Extract the [x, y] coordinate from the center of the cell holding the provided text.  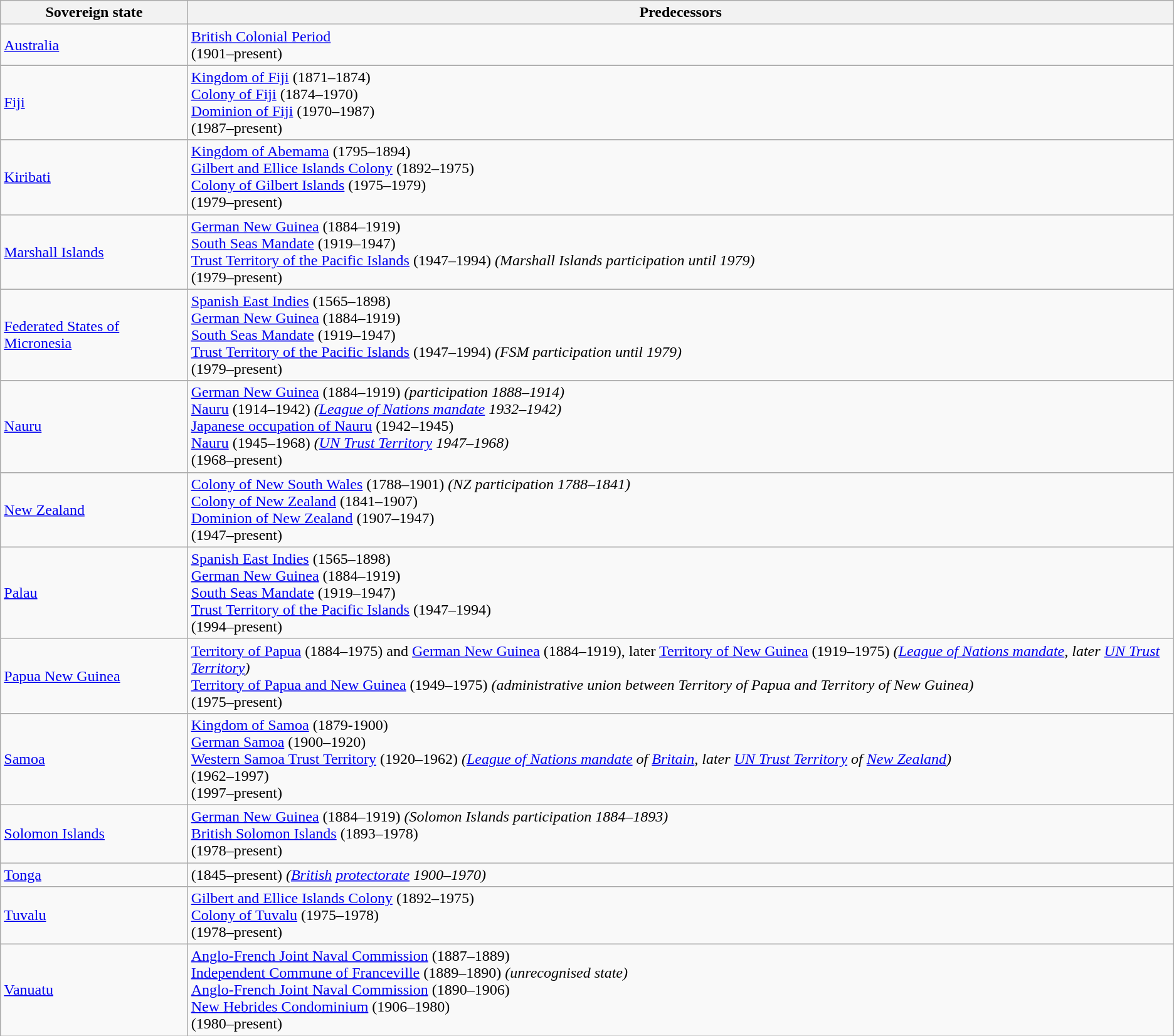
New Zealand [94, 509]
Kiribati [94, 177]
(1845–present) (British protectorate 1900–1970) [680, 875]
British Colonial Period (1901–present) [680, 45]
Solomon Islands [94, 833]
Federated States of Micronesia [94, 335]
Tonga [94, 875]
Predecessors [680, 13]
German New Guinea (1884–1919) (Solomon Islands participation 1884–1893) British Solomon Islands (1893–1978) (1978–present) [680, 833]
Tuvalu [94, 916]
Palau [94, 593]
Sovereign state [94, 13]
Samoa [94, 759]
Australia [94, 45]
Papua New Guinea [94, 676]
Kingdom of Fiji (1871–1874) Colony of Fiji (1874–1970) Dominion of Fiji (1970–1987) (1987–present) [680, 103]
Marshall Islands [94, 252]
Nauru [94, 426]
Kingdom of Abemama (1795–1894) Gilbert and Ellice Islands Colony (1892–1975) Colony of Gilbert Islands (1975–1979) (1979–present) [680, 177]
Gilbert and Ellice Islands Colony (1892–1975) Colony of Tuvalu (1975–1978) (1978–present) [680, 916]
Vanuatu [94, 990]
Fiji [94, 103]
